Search for the cell housing the specified text and yield its (x, y) center coordinate. 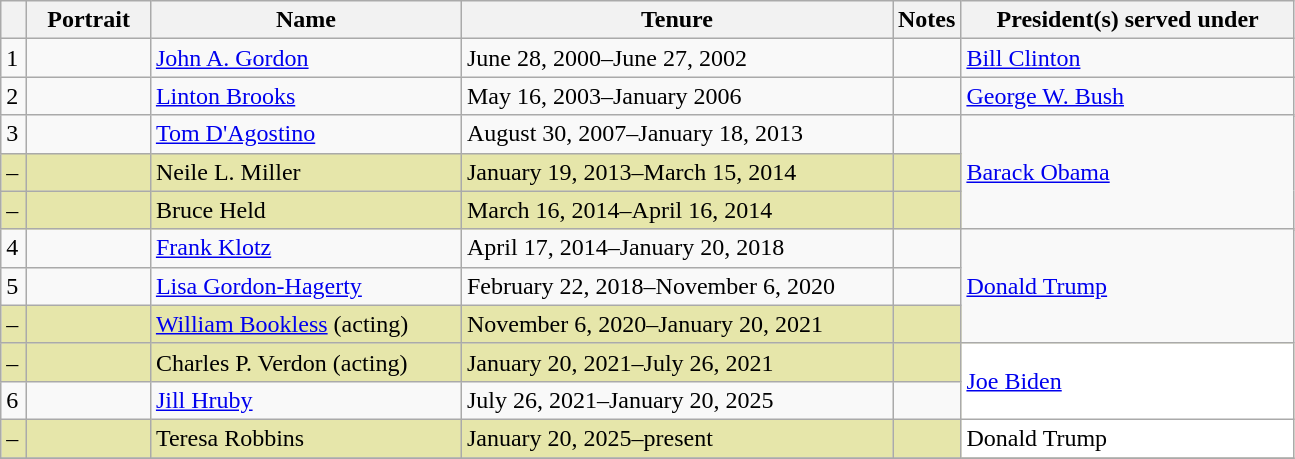
January 19, 2013–March 15, 2014 (676, 172)
Bruce Held (306, 210)
Bill Clinton (1128, 58)
William Bookless (acting) (306, 324)
3 (14, 134)
June 28, 2000–June 27, 2002 (676, 58)
Neile L. Miller (306, 172)
February 22, 2018–November 6, 2020 (676, 286)
Name (306, 20)
August 30, 2007–January 18, 2013 (676, 134)
Lisa Gordon-Hagerty (306, 286)
Frank Klotz (306, 248)
Linton Brooks (306, 96)
Jill Hruby (306, 400)
March 16, 2014–April 16, 2014 (676, 210)
January 20, 2021–July 26, 2021 (676, 362)
2 (14, 96)
November 6, 2020–January 20, 2021 (676, 324)
Portrait (89, 20)
6 (14, 400)
Barack Obama (1128, 172)
John A. Gordon (306, 58)
5 (14, 286)
April 17, 2014–January 20, 2018 (676, 248)
Tom D'Agostino (306, 134)
Tenure (676, 20)
January 20, 2025–present (676, 438)
Joe Biden (1128, 381)
July 26, 2021–January 20, 2025 (676, 400)
George W. Bush (1128, 96)
Charles P. Verdon (acting) (306, 362)
President(s) served under (1128, 20)
May 16, 2003–January 2006 (676, 96)
4 (14, 248)
Notes (926, 20)
1 (14, 58)
Teresa Robbins (306, 438)
